Detect which cell encompasses the target text, then output its (X, Y) center coordinate. 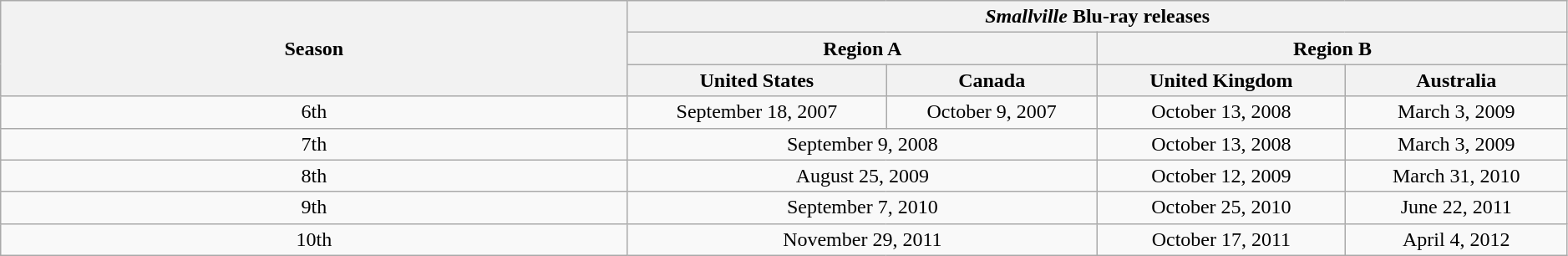
Region B (1333, 49)
United States (757, 80)
September 18, 2007 (757, 112)
Season (314, 49)
7th (314, 144)
October 17, 2011 (1221, 239)
August 25, 2009 (862, 176)
United Kingdom (1221, 80)
June 22, 2011 (1456, 207)
March 31, 2010 (1456, 176)
October 25, 2010 (1221, 207)
Canada (992, 80)
September 9, 2008 (862, 144)
November 29, 2011 (862, 239)
9th (314, 207)
8th (314, 176)
September 7, 2010 (862, 207)
Region A (862, 49)
Smallville Blu-ray releases (1098, 17)
October 9, 2007 (992, 112)
10th (314, 239)
6th (314, 112)
Australia (1456, 80)
April 4, 2012 (1456, 239)
October 12, 2009 (1221, 176)
